For the text-containing cell, return its midpoint in [X, Y] coordinate format. 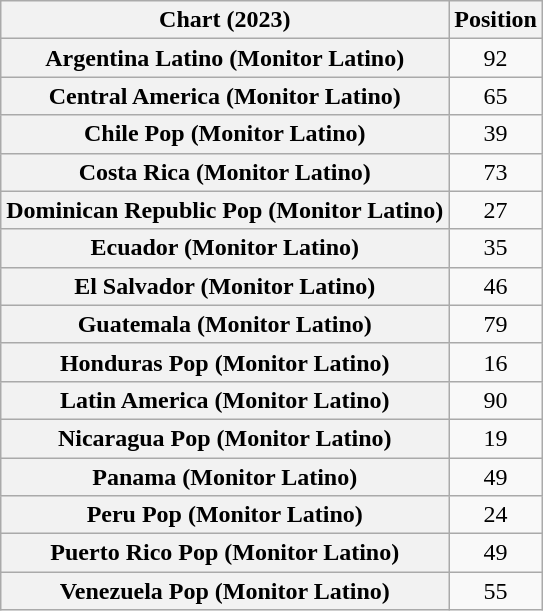
Position [496, 20]
27 [496, 210]
Peru Pop (Monitor Latino) [225, 515]
El Salvador (Monitor Latino) [225, 286]
92 [496, 58]
Central America (Monitor Latino) [225, 96]
19 [496, 438]
90 [496, 400]
Ecuador (Monitor Latino) [225, 248]
Venezuela Pop (Monitor Latino) [225, 591]
Dominican Republic Pop (Monitor Latino) [225, 210]
Latin America (Monitor Latino) [225, 400]
Argentina Latino (Monitor Latino) [225, 58]
Costa Rica (Monitor Latino) [225, 172]
79 [496, 324]
Panama (Monitor Latino) [225, 477]
16 [496, 362]
46 [496, 286]
Honduras Pop (Monitor Latino) [225, 362]
65 [496, 96]
Chart (2023) [225, 20]
Chile Pop (Monitor Latino) [225, 134]
39 [496, 134]
55 [496, 591]
35 [496, 248]
Puerto Rico Pop (Monitor Latino) [225, 553]
Nicaragua Pop (Monitor Latino) [225, 438]
24 [496, 515]
73 [496, 172]
Guatemala (Monitor Latino) [225, 324]
